Determine the (X, Y) coordinate at the center of the cell enclosing the given text.  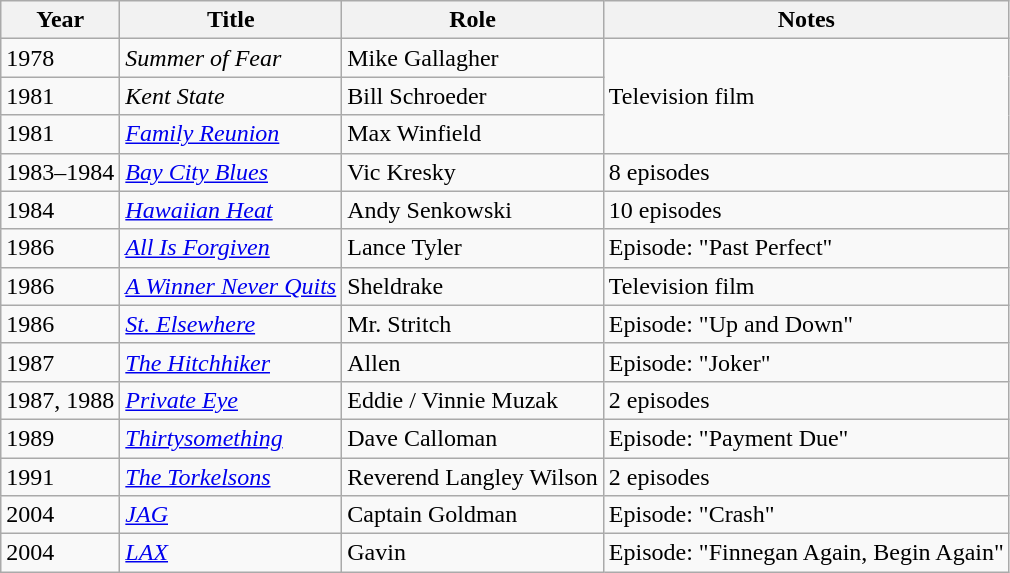
Sheldrake (473, 286)
Lance Tyler (473, 248)
1983–1984 (60, 172)
Episode: "Joker" (806, 362)
Episode: "Finnegan Again, Begin Again" (806, 553)
St. Elsewhere (231, 324)
1987, 1988 (60, 400)
Eddie / Vinnie Muzak (473, 400)
Family Reunion (231, 134)
Allen (473, 362)
Kent State (231, 96)
1991 (60, 477)
Bill Schroeder (473, 96)
10 episodes (806, 210)
Private Eye (231, 400)
Role (473, 20)
Max Winfield (473, 134)
Dave Calloman (473, 438)
The Torkelsons (231, 477)
Mike Gallagher (473, 58)
Notes (806, 20)
The Hitchhiker (231, 362)
Hawaiian Heat (231, 210)
Episode: "Payment Due" (806, 438)
Bay City Blues (231, 172)
Summer of Fear (231, 58)
1989 (60, 438)
Andy Senkowski (473, 210)
8 episodes (806, 172)
Mr. Stritch (473, 324)
LAX (231, 553)
Vic Kresky (473, 172)
Episode: "Crash" (806, 515)
1987 (60, 362)
1984 (60, 210)
Episode: "Up and Down" (806, 324)
JAG (231, 515)
1978 (60, 58)
Gavin (473, 553)
Captain Goldman (473, 515)
All Is Forgiven (231, 248)
Episode: "Past Perfect" (806, 248)
A Winner Never Quits (231, 286)
Year (60, 20)
Title (231, 20)
Reverend Langley Wilson (473, 477)
Thirtysomething (231, 438)
